Search for the cell housing the specified text and yield its [X, Y] center coordinate. 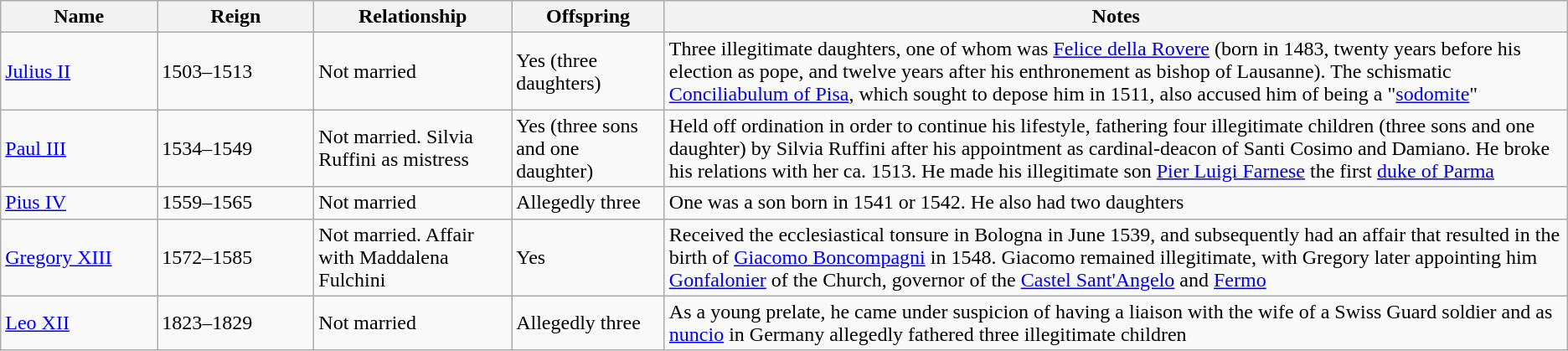
1823–1829 [236, 323]
Yes (three sons and one daughter) [588, 148]
1534–1549 [236, 148]
1503–1513 [236, 71]
Not married. Affair with Maddalena Fulchini [413, 257]
Pius IV [79, 203]
Julius II [79, 71]
Not married. Silvia Ruffini as mistress [413, 148]
Yes [588, 257]
Leo XII [79, 323]
Yes (three daughters) [588, 71]
Paul III [79, 148]
1559–1565 [236, 203]
One was a son born in 1541 or 1542. He also had two daughters [1116, 203]
Offspring [588, 17]
Notes [1116, 17]
Name [79, 17]
Relationship [413, 17]
Gregory XIII [79, 257]
1572–1585 [236, 257]
Reign [236, 17]
